Capture the cell that displays the provided text and extract its (x, y) central coordinate. 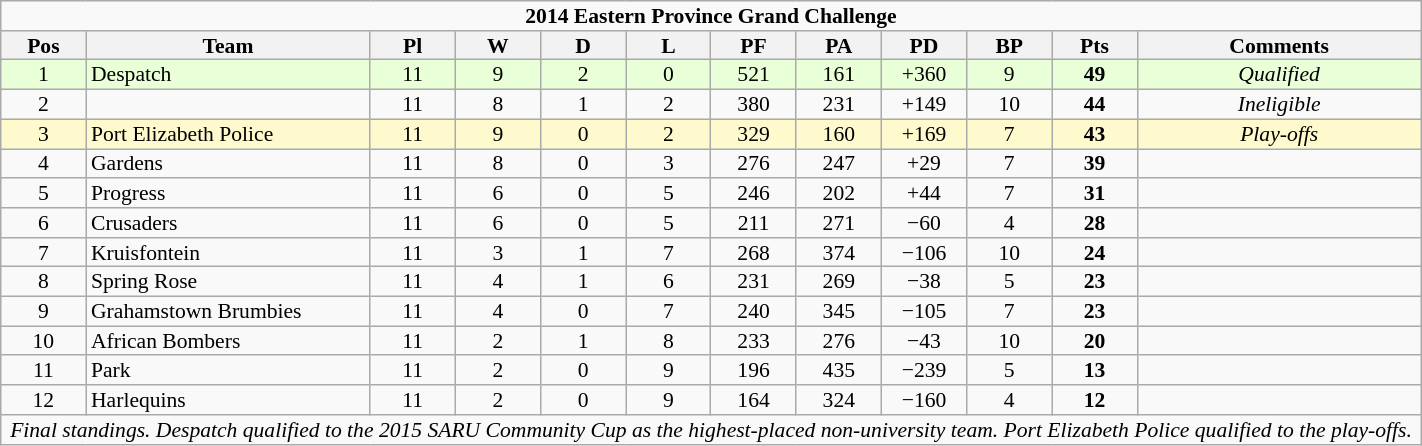
49 (1094, 75)
161 (838, 75)
521 (754, 75)
−38 (924, 282)
39 (1094, 164)
−160 (924, 400)
Port Elizabeth Police (228, 134)
Play-offs (1279, 134)
Harlequins (228, 400)
324 (838, 400)
+149 (924, 105)
PF (754, 46)
PA (838, 46)
Spring Rose (228, 282)
247 (838, 164)
Gardens (228, 164)
233 (754, 341)
+44 (924, 193)
−105 (924, 312)
Qualified (1279, 75)
W (498, 46)
211 (754, 223)
164 (754, 400)
Progress (228, 193)
+169 (924, 134)
−60 (924, 223)
L (668, 46)
Comments (1279, 46)
329 (754, 134)
196 (754, 371)
+360 (924, 75)
374 (838, 253)
13 (1094, 371)
380 (754, 105)
271 (838, 223)
BP (1010, 46)
Crusaders (228, 223)
Despatch (228, 75)
Grahamstown Brumbies (228, 312)
D (584, 46)
African Bombers (228, 341)
268 (754, 253)
44 (1094, 105)
Ineligible (1279, 105)
435 (838, 371)
24 (1094, 253)
Park (228, 371)
Pts (1094, 46)
Kruisfontein (228, 253)
202 (838, 193)
269 (838, 282)
2014 Eastern Province Grand Challenge (711, 16)
31 (1094, 193)
160 (838, 134)
Pl (412, 46)
345 (838, 312)
−106 (924, 253)
+29 (924, 164)
28 (1094, 223)
240 (754, 312)
−239 (924, 371)
PD (924, 46)
Team (228, 46)
−43 (924, 341)
246 (754, 193)
Pos (44, 46)
20 (1094, 341)
43 (1094, 134)
